Detect which cell encompasses the target text, then output its [x, y] center coordinate. 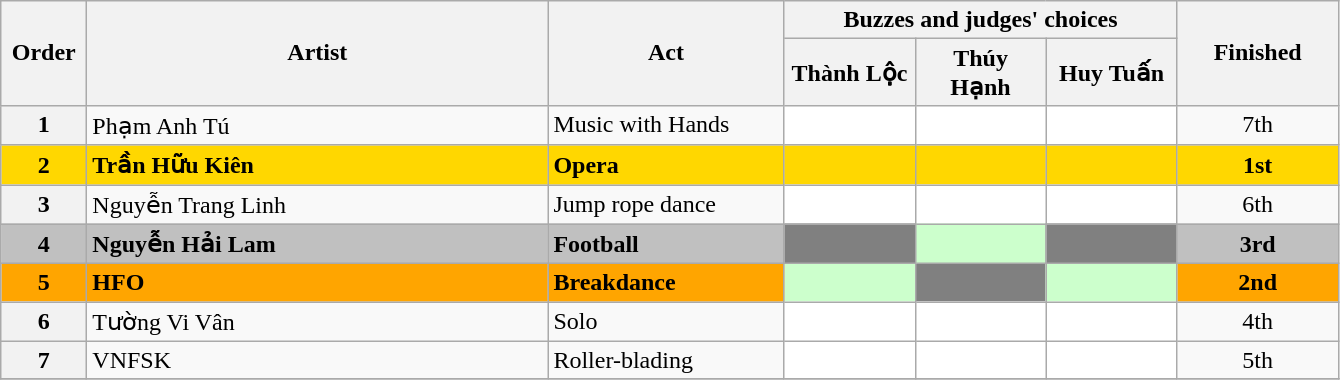
Thúy Hạnh [980, 72]
6 [44, 322]
2 [44, 165]
VNFSK [318, 360]
Tường Vi Vân [318, 322]
Football [666, 244]
3rd [1258, 244]
Jump rope dance [666, 204]
5 [44, 283]
Phạm Anh Tú [318, 125]
Thành Lộc [850, 72]
7 [44, 360]
Nguyễn Trang Linh [318, 204]
7th [1258, 125]
Act [666, 54]
Order [44, 54]
1 [44, 125]
Buzzes and judges' choices [980, 20]
5th [1258, 360]
Breakdance [666, 283]
3 [44, 204]
Music with Hands [666, 125]
Finished [1258, 54]
Trần Hữu Kiên [318, 165]
Nguyễn Hải Lam [318, 244]
Artist [318, 54]
HFO [318, 283]
4 [44, 244]
Solo [666, 322]
1st [1258, 165]
4th [1258, 322]
2nd [1258, 283]
6th [1258, 204]
Huy Tuấn [1112, 72]
Opera [666, 165]
Roller-blading [666, 360]
